Detect which cell encompasses the target text, then output its (X, Y) center coordinate. 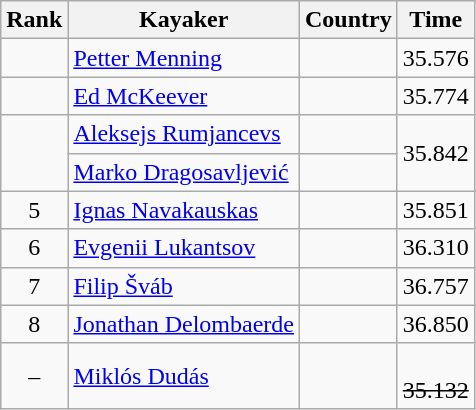
Time (436, 20)
Miklós Dudás (184, 376)
6 (34, 248)
7 (34, 286)
Aleksejs Rumjancevs (184, 134)
35.851 (436, 210)
36.850 (436, 324)
Kayaker (184, 20)
Marko Dragosavljević (184, 172)
Jonathan Delombaerde (184, 324)
36.757 (436, 286)
Evgenii Lukantsov (184, 248)
35.132 (436, 376)
Filip Šváb (184, 286)
Country (349, 20)
35.774 (436, 96)
8 (34, 324)
Rank (34, 20)
Ed McKeever (184, 96)
5 (34, 210)
35.576 (436, 58)
35.842 (436, 153)
Petter Menning (184, 58)
– (34, 376)
Ignas Navakauskas (184, 210)
36.310 (436, 248)
